Find where the given text appears and provide that cell's center as [X, Y] coordinate. 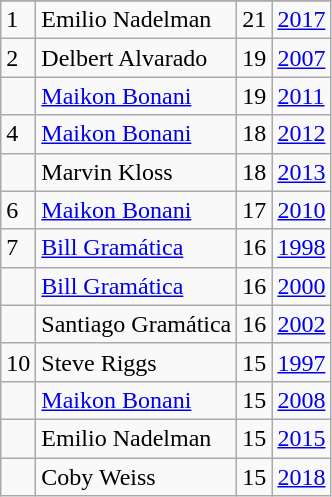
17 [254, 210]
21 [254, 20]
Coby Weiss [136, 477]
2017 [302, 20]
Santiago Gramática [136, 324]
2011 [302, 96]
2015 [302, 438]
1998 [302, 248]
2000 [302, 286]
2010 [302, 210]
2013 [302, 172]
6 [18, 210]
7 [18, 248]
Delbert Alvarado [136, 58]
2002 [302, 324]
Marvin Kloss [136, 172]
2012 [302, 134]
2 [18, 58]
1 [18, 20]
2018 [302, 477]
Steve Riggs [136, 362]
1997 [302, 362]
2008 [302, 400]
4 [18, 134]
2007 [302, 58]
10 [18, 362]
